Provide the (X, Y) coordinate of the cell's center where the given text is located.  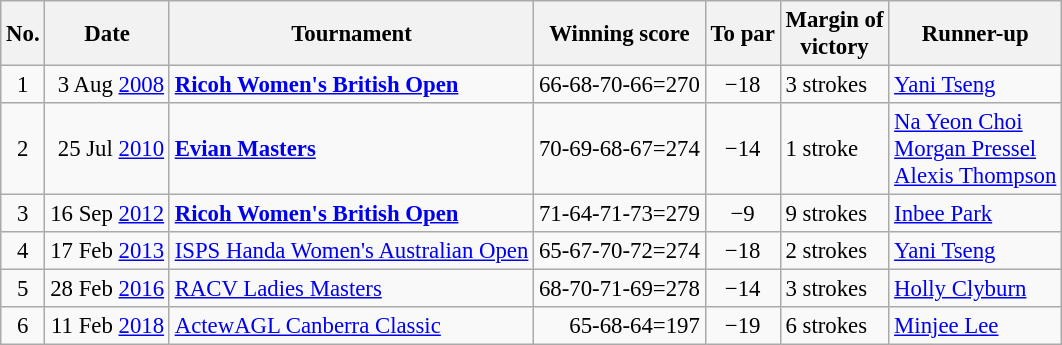
To par (742, 34)
68-70-71-69=278 (620, 289)
2 (23, 149)
Runner-up (976, 34)
Evian Masters (351, 149)
17 Feb 2013 (107, 251)
25 Jul 2010 (107, 149)
3 (23, 214)
Na Yeon Choi Morgan Pressel Alexis Thompson (976, 149)
−9 (742, 214)
3 Aug 2008 (107, 85)
9 strokes (834, 214)
28 Feb 2016 (107, 289)
Winning score (620, 34)
1 stroke (834, 149)
Margin ofvictory (834, 34)
Holly Clyburn (976, 289)
2 strokes (834, 251)
70-69-68-67=274 (620, 149)
66-68-70-66=270 (620, 85)
No. (23, 34)
Inbee Park (976, 214)
65-67-70-72=274 (620, 251)
ISPS Handa Women's Australian Open (351, 251)
4 (23, 251)
71-64-71-73=279 (620, 214)
1 (23, 85)
Date (107, 34)
RACV Ladies Masters (351, 289)
5 (23, 289)
Tournament (351, 34)
16 Sep 2012 (107, 214)
